Identify which cell holds the provided text, then report its [x, y] central coordinate. 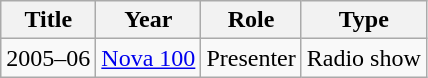
Role [251, 20]
Presenter [251, 58]
Title [48, 20]
2005–06 [48, 58]
Nova 100 [148, 58]
Type [364, 20]
Radio show [364, 58]
Year [148, 20]
